Capture the cell that displays the provided text and extract its [X, Y] central coordinate. 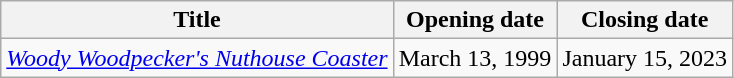
January 15, 2023 [645, 58]
Opening date [475, 20]
Title [197, 20]
Closing date [645, 20]
Woody Woodpecker's Nuthouse Coaster [197, 58]
March 13, 1999 [475, 58]
